Output the [x, y] coordinate of the center of the cell containing the given text.  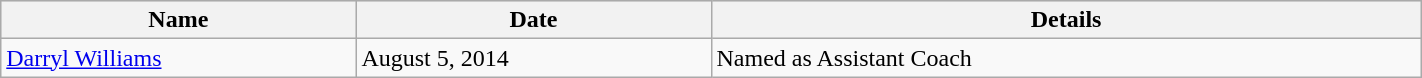
Name [178, 20]
Darryl Williams [178, 58]
Named as Assistant Coach [1066, 58]
August 5, 2014 [534, 58]
Details [1066, 20]
Date [534, 20]
